Determine the [X, Y] coordinate at the center of the cell enclosing the given text.  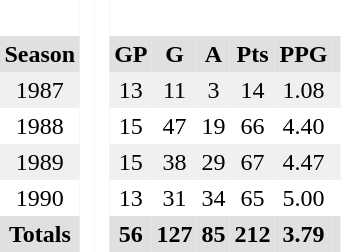
85 [214, 234]
212 [252, 234]
65 [252, 198]
56 [131, 234]
19 [214, 126]
GP [131, 54]
1.08 [304, 90]
31 [174, 198]
G [174, 54]
11 [174, 90]
1989 [40, 162]
38 [174, 162]
Pts [252, 54]
47 [174, 126]
5.00 [304, 198]
66 [252, 126]
34 [214, 198]
3.79 [304, 234]
3 [214, 90]
14 [252, 90]
1988 [40, 126]
67 [252, 162]
1987 [40, 90]
1990 [40, 198]
PPG [304, 54]
4.40 [304, 126]
29 [214, 162]
Totals [40, 234]
Season [40, 54]
A [214, 54]
4.47 [304, 162]
127 [174, 234]
